Find where the given text appears and provide that cell's center as [X, Y] coordinate. 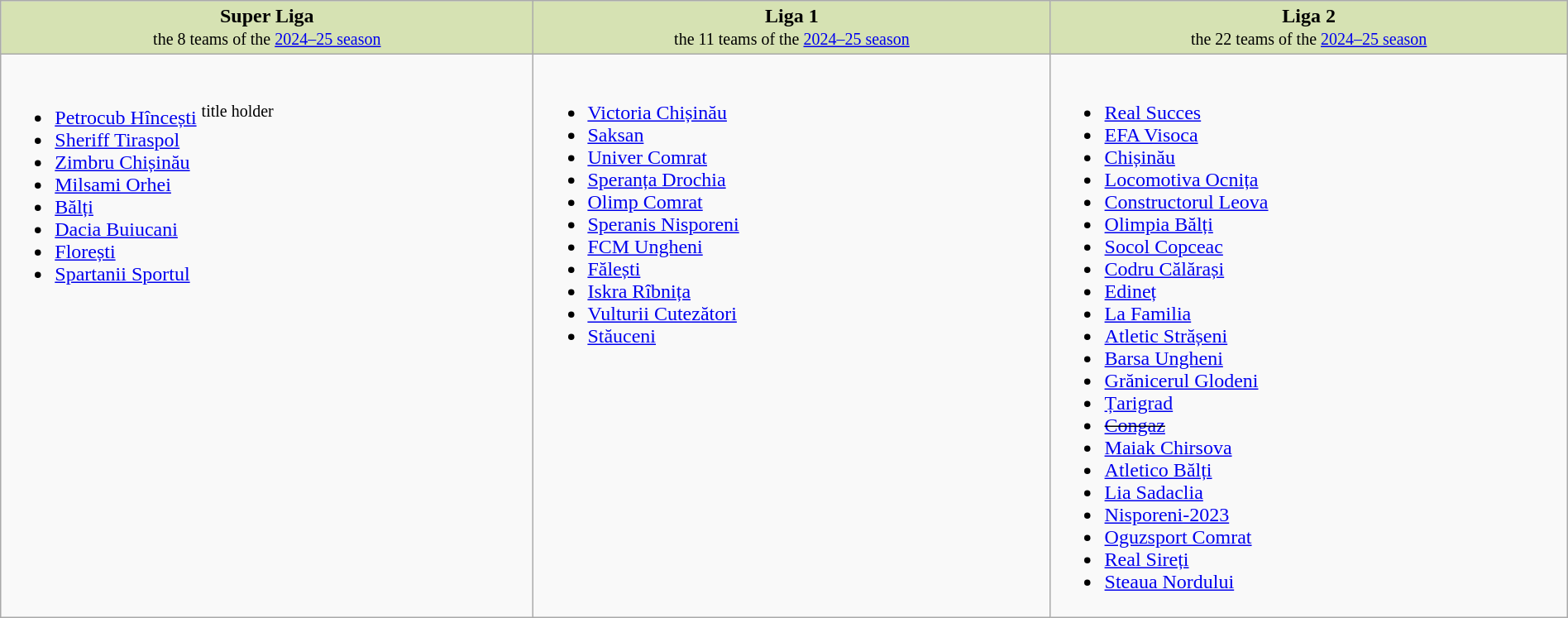
Petrocub Hîncești title holderSheriff TiraspolZimbru ChișinăuMilsami OrheiBălțiDacia BuiucaniFloreștiSpartanii Sportul [267, 336]
Victoria ChișinăuSaksanUniver ComratSperanța DrochiaOlimp ComratSperanis NisporeniFCM UngheniFăleștiIskra RîbnițaVulturii CutezătoriStăuceni [792, 336]
Liga 1the 11 teams of the 2024–25 season [792, 28]
Liga 2the 22 teams of the 2024–25 season [1308, 28]
Super Ligathe 8 teams of the 2024–25 season [267, 28]
